Return the [x, y] coordinate for the center point of the cell that contains the specified text.  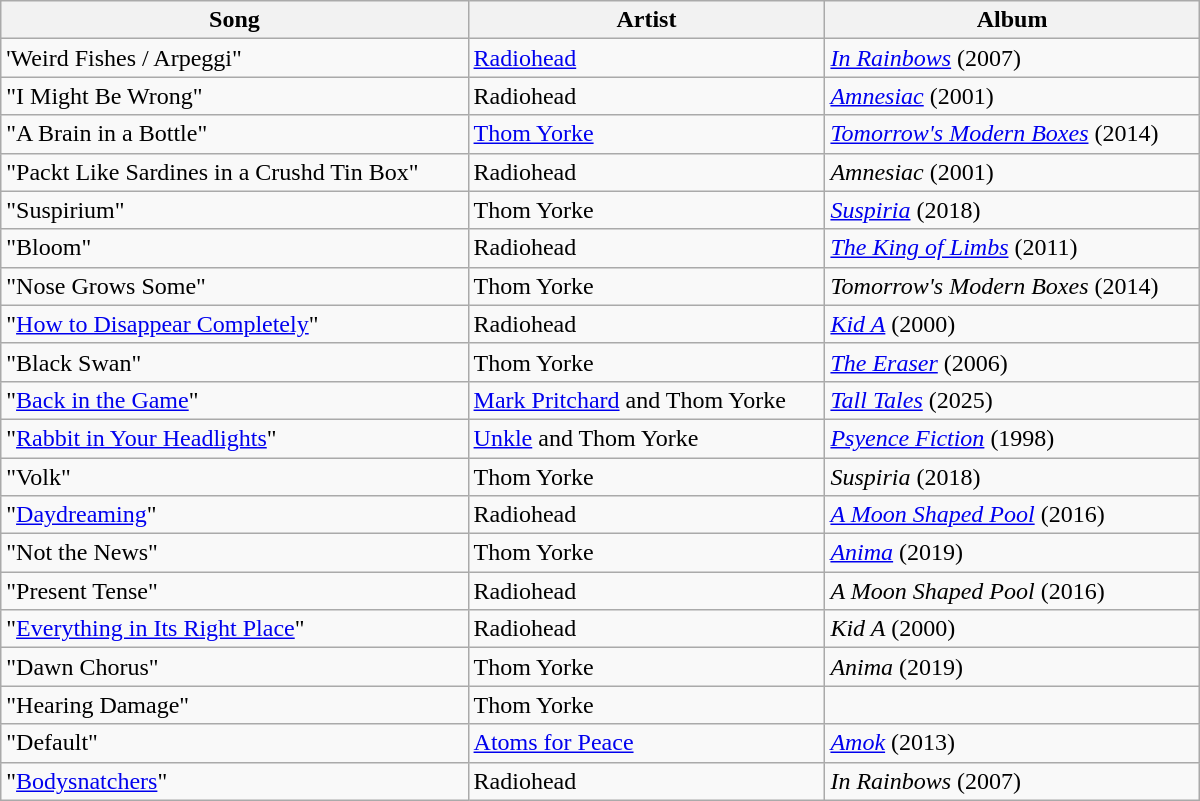
"Nose Grows Some" [234, 286]
Unkle and Thom Yorke [646, 438]
Mark Pritchard and Thom Yorke [646, 400]
"I Might Be Wrong" [234, 96]
"Rabbit in Your Headlights" [234, 438]
Song [234, 20]
Tall Tales (2025) [1012, 400]
Artist [646, 20]
"Dawn Chorus" [234, 667]
"Hearing Damage" [234, 705]
'Weird Fishes / Arpeggi" [234, 58]
"Back in the Game" [234, 400]
"Default" [234, 743]
"Not the News" [234, 553]
"Present Tense" [234, 591]
Amok (2013) [1012, 743]
Psyence Fiction (1998) [1012, 438]
"Suspirium" [234, 210]
"Black Swan" [234, 362]
"Volk" [234, 477]
"Daydreaming" [234, 515]
"Packt Like Sardines in a Crushd Tin Box" [234, 172]
"Bloom" [234, 248]
The King of Limbs (2011) [1012, 248]
Atoms for Peace [646, 743]
"Bodysnatchers" [234, 781]
"A Brain in a Bottle" [234, 134]
Album [1012, 20]
"How to Disappear Completely" [234, 324]
The Eraser (2006) [1012, 362]
"Everything in Its Right Place" [234, 629]
